Return (X, Y) of the center of cell containing provided text 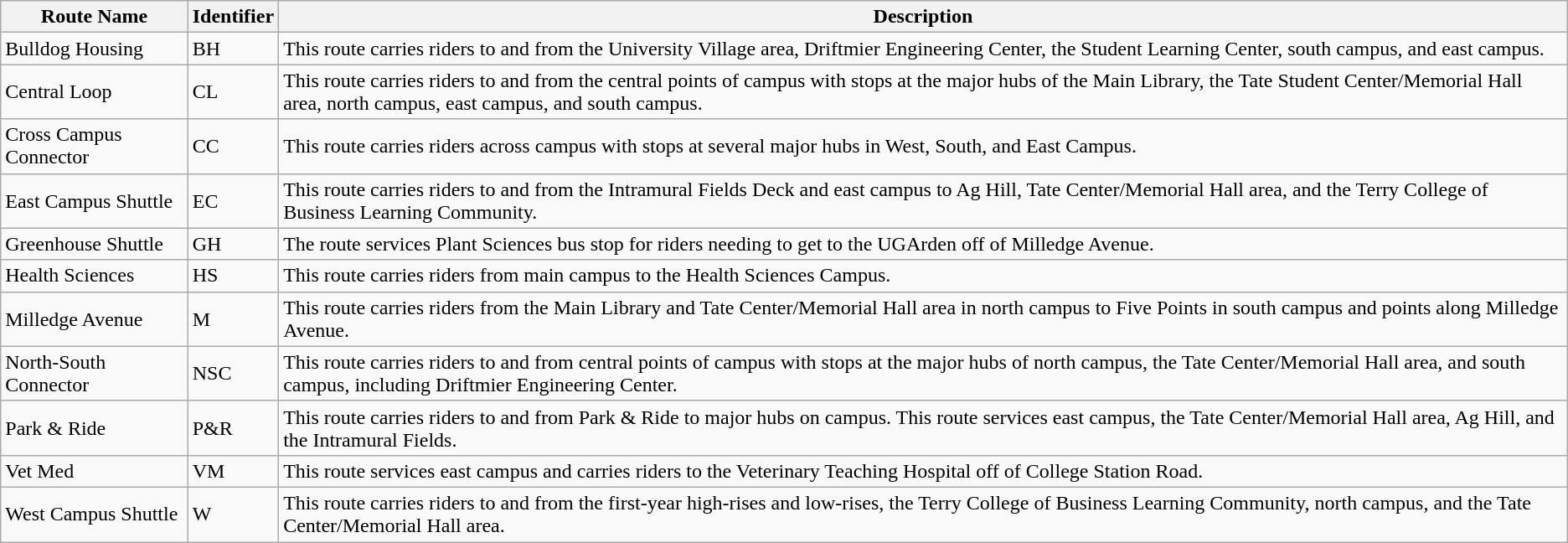
VM (233, 471)
Milledge Avenue (94, 318)
Health Sciences (94, 276)
P&R (233, 427)
GH (233, 244)
Description (923, 17)
CL (233, 92)
Park & Ride (94, 427)
EC (233, 201)
This route services east campus and carries riders to the Veterinary Teaching Hospital off of College Station Road. (923, 471)
Route Name (94, 17)
BH (233, 49)
Cross Campus Connector (94, 146)
Identifier (233, 17)
W (233, 515)
This route carries riders across campus with stops at several major hubs in West, South, and East Campus. (923, 146)
NSC (233, 374)
HS (233, 276)
East Campus Shuttle (94, 201)
Bulldog Housing (94, 49)
M (233, 318)
North-South Connector (94, 374)
Central Loop (94, 92)
CC (233, 146)
West Campus Shuttle (94, 515)
This route carries riders from main campus to the Health Sciences Campus. (923, 276)
Greenhouse Shuttle (94, 244)
Vet Med (94, 471)
The route services Plant Sciences bus stop for riders needing to get to the UGArden off of Milledge Avenue. (923, 244)
